Determine the [X, Y] coordinate at the center of the cell enclosing the given text.  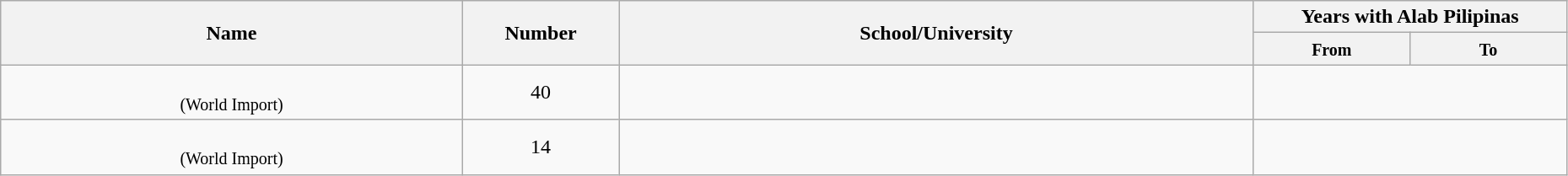
From [1332, 49]
Name [232, 33]
Number [541, 33]
Years with Alab Pilipinas [1410, 17]
To [1489, 49]
School/University [936, 33]
40 [541, 93]
14 [541, 147]
